Scan for the cell matching the given text and deliver its (x, y) coordinate at center. 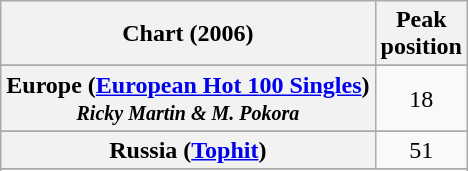
Chart (2006) (188, 34)
Europe (European Hot 100 Singles)Ricky Martin & M. Pokora (188, 98)
18 (421, 98)
Russia (Tophit) (188, 150)
Peakposition (421, 34)
51 (421, 150)
